From the cell containing the given text, extract its center point as [X, Y] coordinate. 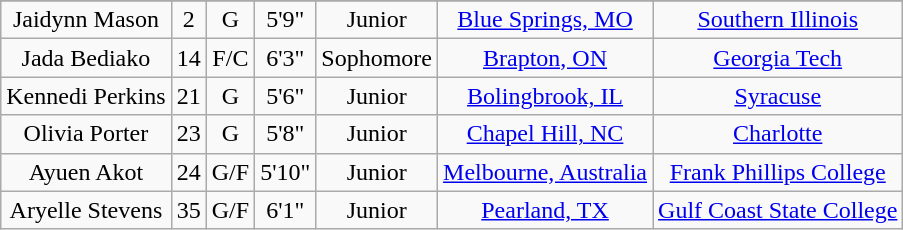
Bolingbrook, IL [546, 96]
Olivia Porter [86, 134]
Syracuse [778, 96]
5'9" [286, 20]
Georgia Tech [778, 58]
5'8" [286, 134]
21 [188, 96]
5'10" [286, 172]
6'3" [286, 58]
Pearland, TX [546, 210]
Aryelle Stevens [86, 210]
Frank Phillips College [778, 172]
Gulf Coast State College [778, 210]
23 [188, 134]
Ayuen Akot [86, 172]
6'1" [286, 210]
2 [188, 20]
Southern Illinois [778, 20]
Melbourne, Australia [546, 172]
Brapton, ON [546, 58]
Jada Bediako [86, 58]
Jaidynn Mason [86, 20]
Sophomore [377, 58]
35 [188, 210]
Charlotte [778, 134]
14 [188, 58]
Kennedi Perkins [86, 96]
24 [188, 172]
5'6" [286, 96]
Chapel Hill, NC [546, 134]
Blue Springs, MO [546, 20]
F/C [230, 58]
